Provide the [X, Y] coordinate of the cell's center where the given text is located.  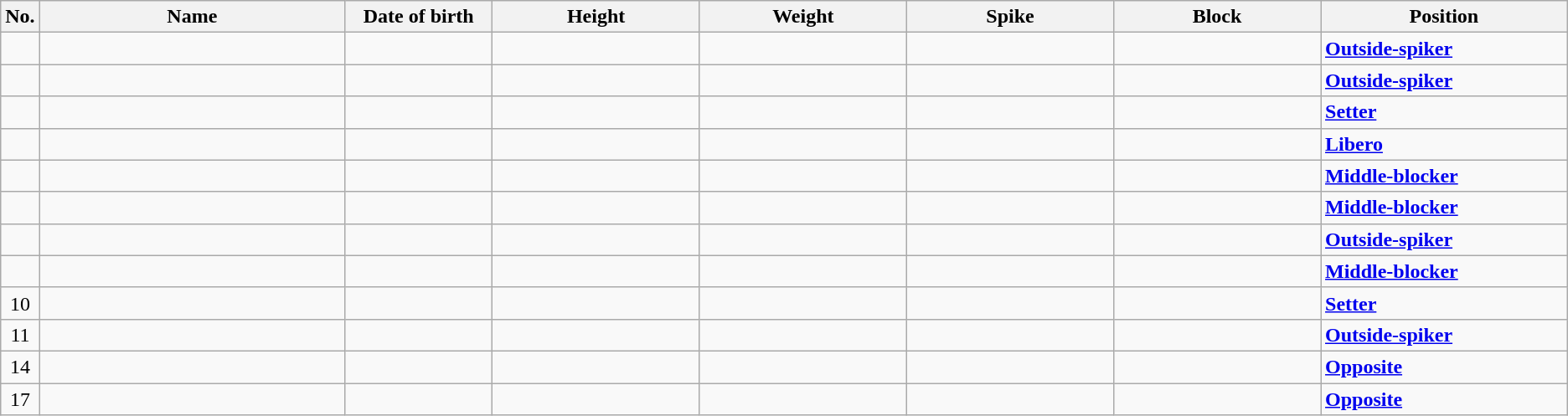
Block [1216, 17]
10 [20, 303]
17 [20, 399]
Libero [1444, 144]
Weight [802, 17]
Name [192, 17]
Date of birth [418, 17]
No. [20, 17]
Position [1444, 17]
11 [20, 335]
Spike [1010, 17]
Height [596, 17]
14 [20, 367]
